Return (X, Y) of the center of cell containing provided text 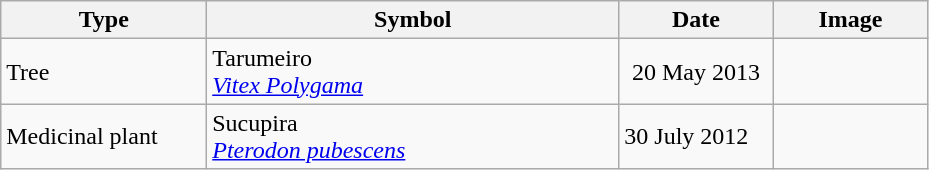
Image (850, 20)
30 July 2012 (696, 136)
TarumeiroVitex Polygama (413, 72)
SucupiraPterodon pubescens (413, 136)
Date (696, 20)
20 May 2013 (696, 72)
Type (104, 20)
Tree (104, 72)
Symbol (413, 20)
Medicinal plant (104, 136)
